Pinpoint the cell where the given text exists, returning its [x, y] midpoint coordinate. 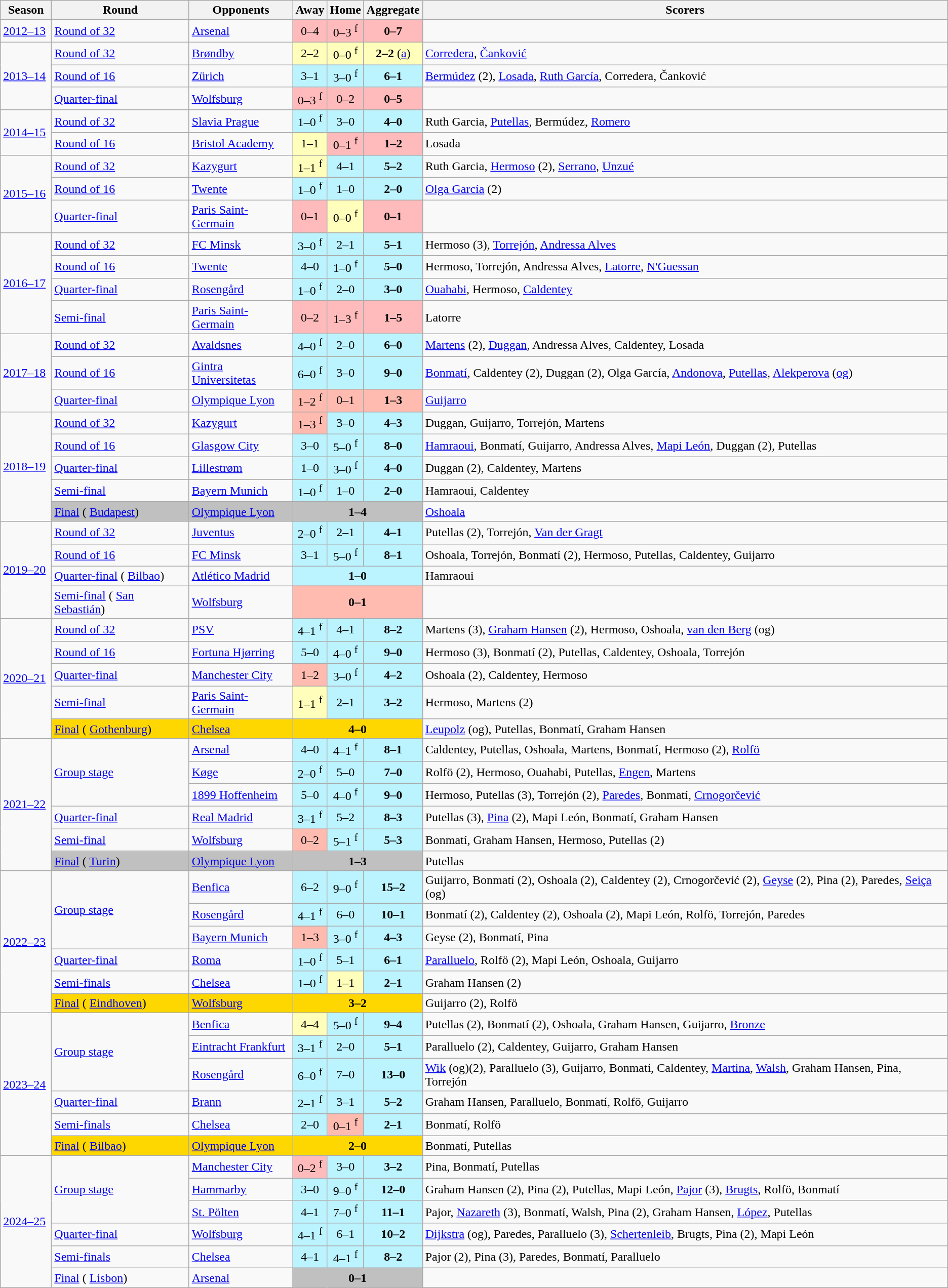
1899 Hoffenheim [241, 795]
Olga García (2) [685, 189]
2021–22 [26, 805]
Pina, Bonmatí, Putellas [685, 1166]
Final ( Bilbao) [121, 1146]
Corredera, Čanković [685, 54]
Hermoso, Torrejón, Andressa Alves, Latorre, N'Guessan [685, 267]
Guijarro, Bonmatí (2), Oshoala (2), Caldentey (2), Crnogorčević (2), Geyse (2), Pina (2), Paredes, Seiça (og) [685, 887]
Wik (og)(2), Paralluelo (3), Guijarro, Bonmatí, Caldentey, Martina, Walsh, Graham Hansen, Pina, Torrejón [685, 1074]
Final ( Lisbon) [121, 1278]
Losada [685, 144]
Duggan, Guijarro, Torrejón, Martens [685, 423]
Latorre [685, 317]
Hermoso, Putellas (3), Torrejón (2), Paredes, Bonmatí, Crnogorčević [685, 795]
Bonmatí (2), Caldentey (2), Oshoala (2), Mapi León, Rolfö, Torrejón, Paredes [685, 914]
0–4 [310, 31]
15–2 [393, 887]
Oshoala [685, 511]
Brøndby [241, 54]
2024–25 [26, 1221]
Scorers [685, 10]
2017–18 [26, 373]
Bonmatí, Caldentey (2), Duggan (2), Olga García, Andonova, Putellas, Alekperova (og) [685, 373]
Slavia Prague [241, 122]
Final ( Eindhoven) [121, 1003]
2022–23 [26, 942]
Hermoso (3), Torrejón, Andressa Alves [685, 244]
2016–17 [26, 284]
2–2 [310, 54]
Aggregate [393, 10]
Graham Hansen (2) [685, 982]
2018–19 [26, 466]
Geyse (2), Bonmatí, Pina [685, 938]
Leupolz (og), Putellas, Bonmatí, Graham Hansen [685, 729]
5–3 [393, 840]
Rolfö (2), Hermoso, Ouahabi, Putellas, Engen, Martens [685, 773]
Hermoso, Martens (2) [685, 703]
Caldentey, Putellas, Oshoala, Martens, Bonmatí, Hermoso (2), Rolfö [685, 750]
2023–24 [26, 1084]
Juventus [241, 533]
Away [310, 10]
Final ( Budapest) [121, 511]
Putellas (2), Bonmatí (2), Oshoala, Graham Hansen, Guijarro, Bronze [685, 1025]
12–0 [393, 1190]
2013–14 [26, 76]
11–1 [393, 1212]
Martens (2), Duggan, Andressa Alves, Caldentey, Losada [685, 345]
10–1 [393, 914]
Bonmatí, Putellas [685, 1146]
2–1 f [310, 1103]
Bermúdez (2), Losada, Ruth García, Corredera, Čanković [685, 76]
Paralluelo (2), Caldentey, Guijarro, Graham Hansen [685, 1047]
Bonmatí, Rolfö [685, 1125]
Glasgow City [241, 446]
Final ( Gothenburg) [121, 729]
Zürich [241, 76]
Pajor (2), Pina (3), Paredes, Bonmatí, Paralluelo [685, 1257]
Hermoso (3), Bonmatí (2), Putellas, Caldentey, Oshoala, Torrejón [685, 652]
Ouahabi, Hermoso, Caldentey [685, 290]
Putellas [685, 861]
1–5 [393, 317]
PSV [241, 630]
10–2 [393, 1234]
1–2 f [310, 401]
Dijkstra (og), Paredes, Paralluelo (3), Schertenleib, Brugts, Pina (2), Mapi León [685, 1234]
Hamraoui, Bonmatí, Guijarro, Andressa Alves, Mapi León, Duggan (2), Putellas [685, 446]
Oshoala (2), Caldentey, Hermoso [685, 675]
Final ( Turin) [121, 861]
Roma [241, 960]
2–2 (a) [393, 54]
Putellas (2), Torrejón, Van der Gragt [685, 533]
2020–21 [26, 678]
Paralluelo, Rolfö (2), Mapi León, Oshoala, Guijarro [685, 960]
6–2 [310, 887]
Season [26, 10]
Graham Hansen (2), Pina (2), Putellas, Mapi León, Pajor (3), Brugts, Rolfö, Bonmatí [685, 1190]
St. Pölten [241, 1212]
0–7 [393, 31]
Bristol Academy [241, 144]
Køge [241, 773]
Eintracht Frankfurt [241, 1047]
Lillestrøm [241, 468]
2012–13 [26, 31]
8–3 [393, 817]
Putellas (3), Pina (2), Mapi León, Bonmatí, Graham Hansen [685, 817]
5–1 f [345, 840]
Brann [241, 1103]
Duggan (2), Caldentey, Martens [685, 468]
4–2 [393, 675]
2015–16 [26, 194]
Ruth Garcia, Putellas, Bermúdez, Romero [685, 122]
Guijarro [685, 401]
2019–20 [26, 570]
1–4 [358, 511]
Hammarby [241, 1190]
Avaldsnes [241, 345]
2014–15 [26, 133]
Round [121, 10]
4–4 [310, 1025]
Real Madrid [241, 817]
Hamraoui, Caldentey [685, 491]
Quarter-final ( Bilbao) [121, 576]
7–0 f [345, 1212]
Oshoala, Torrejón, Bonmatí (2), Hermoso, Putellas, Caldentey, Guijarro [685, 555]
0–5 [393, 98]
Martens (3), Graham Hansen (2), Hermoso, Oshoala, van den Berg (og) [685, 630]
Atlético Madrid [241, 576]
Graham Hansen, Paralluelo, Bonmatí, Rolfö, Guijarro [685, 1103]
Opponents [241, 10]
Hamraoui [685, 576]
13–0 [393, 1074]
Guijarro (2), Rolfö [685, 1003]
Semi-final ( San Sebastián) [121, 602]
Fortuna Hjørring [241, 652]
0–2 f [310, 1166]
Pajor, Nazareth (3), Bonmatí, Walsh, Pina (2), Graham Hansen, López, Putellas [685, 1212]
Home [345, 10]
Bonmatí, Graham Hansen, Hermoso, Putellas (2) [685, 840]
Ruth Garcia, Hermoso (2), Serrano, Unzué [685, 166]
8–0 [393, 446]
9–4 [393, 1025]
Gintra Universitetas [241, 373]
